Capture the cell that displays the provided text and extract its [X, Y] central coordinate. 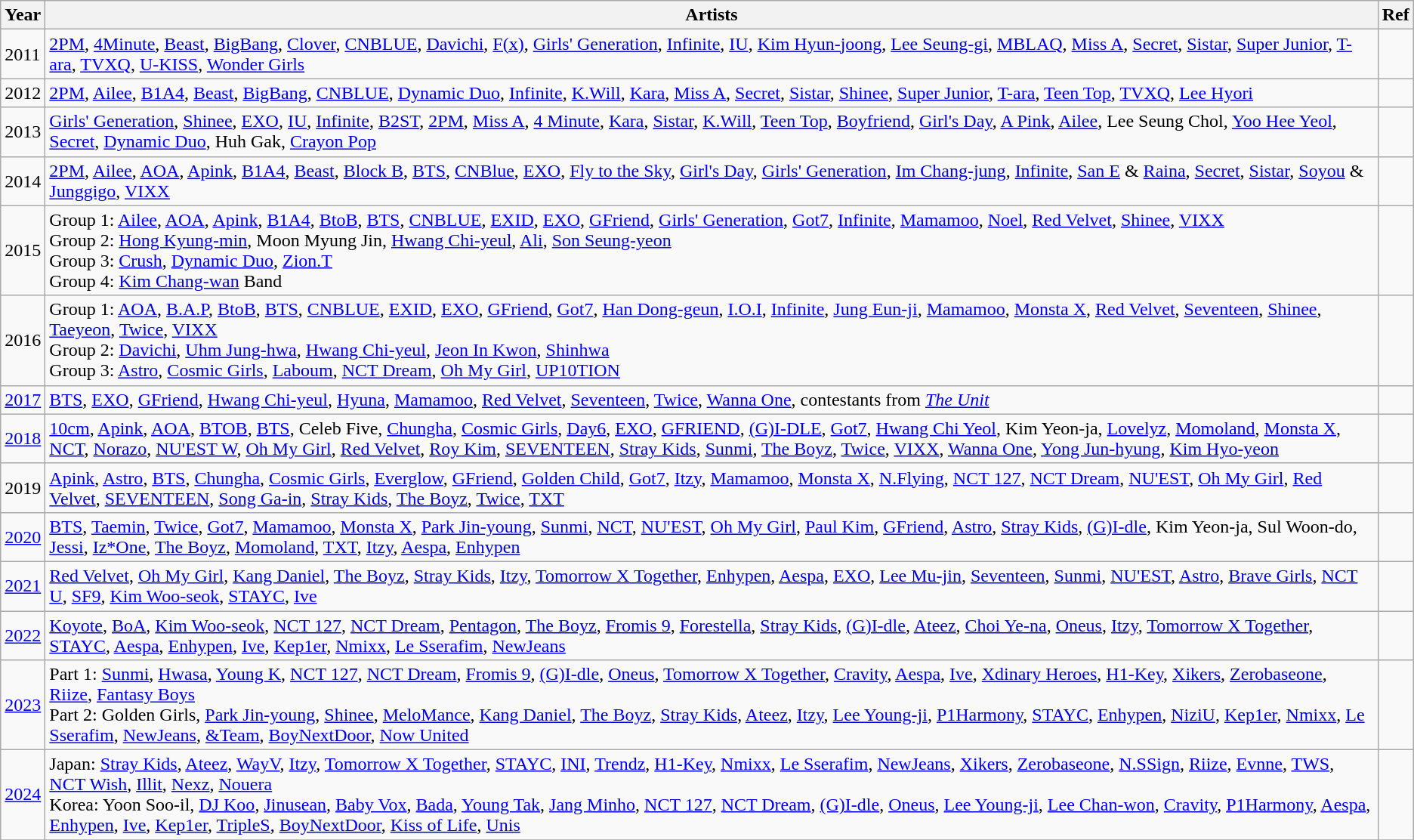
2024 [23, 795]
2014 [23, 181]
Ref [1396, 15]
2016 [23, 340]
2019 [23, 488]
2020 [23, 536]
2021 [23, 586]
2023 [23, 706]
2018 [23, 438]
Artists [712, 15]
2012 [23, 93]
Year [23, 15]
2011 [23, 54]
2017 [23, 400]
2013 [23, 131]
2015 [23, 251]
2022 [23, 635]
BTS, EXO, GFriend, Hwang Chi-yeul, Hyuna, Mamamoo, Red Velvet, Seventeen, Twice, Wanna One, contestants from The Unit [712, 400]
